Provide the (x, y) coordinate of the cell's center where the given text is located.  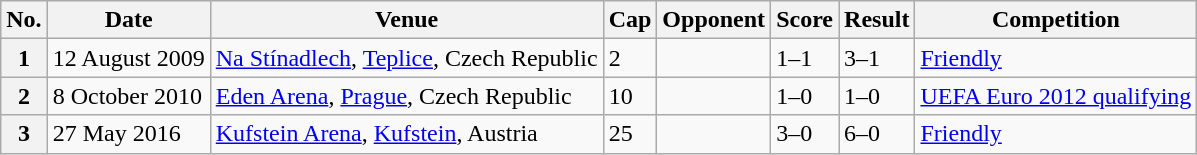
27 May 2016 (128, 134)
6–0 (877, 134)
Venue (406, 20)
1–1 (805, 58)
UEFA Euro 2012 qualifying (1056, 96)
3 (24, 134)
Opponent (714, 20)
Date (128, 20)
Kufstein Arena, Kufstein, Austria (406, 134)
Cap (630, 20)
1 (24, 58)
10 (630, 96)
Na Stínadlech, Teplice, Czech Republic (406, 58)
3–1 (877, 58)
8 October 2010 (128, 96)
No. (24, 20)
Eden Arena, Prague, Czech Republic (406, 96)
Score (805, 20)
25 (630, 134)
12 August 2009 (128, 58)
Result (877, 20)
3–0 (805, 134)
Competition (1056, 20)
